Extract the [X, Y] coordinate from the center of the cell holding the provided text.  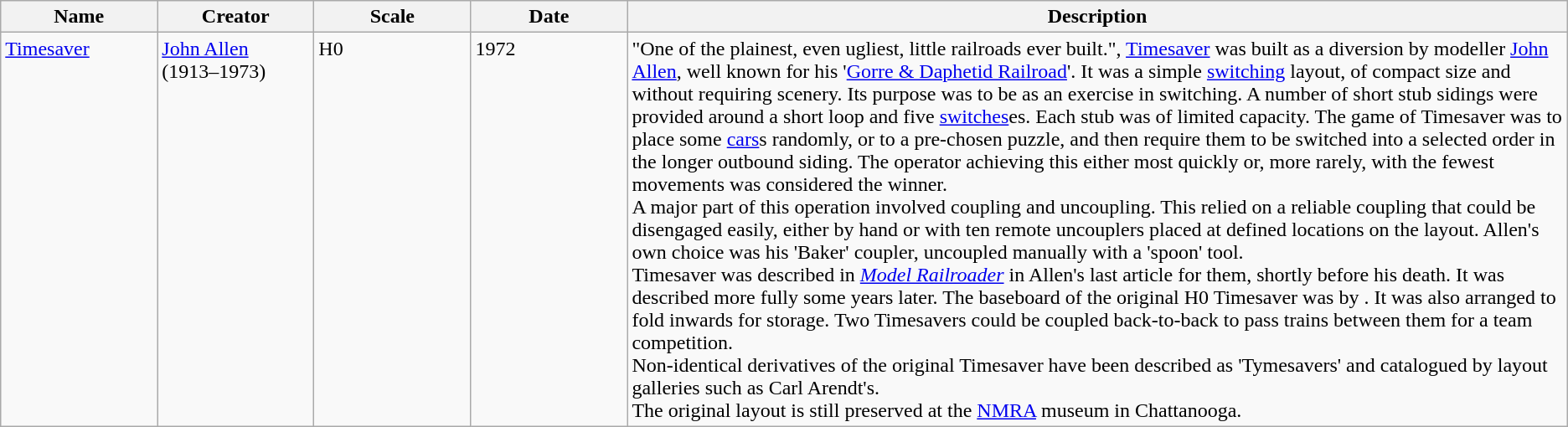
Description [1097, 17]
Timesaver [79, 229]
Scale [392, 17]
John Allen(1913–1973) [236, 229]
Creator [236, 17]
Name [79, 17]
Date [549, 17]
H0 [392, 229]
1972 [549, 229]
